Find where the given text appears and provide that cell's center as [X, Y] coordinate. 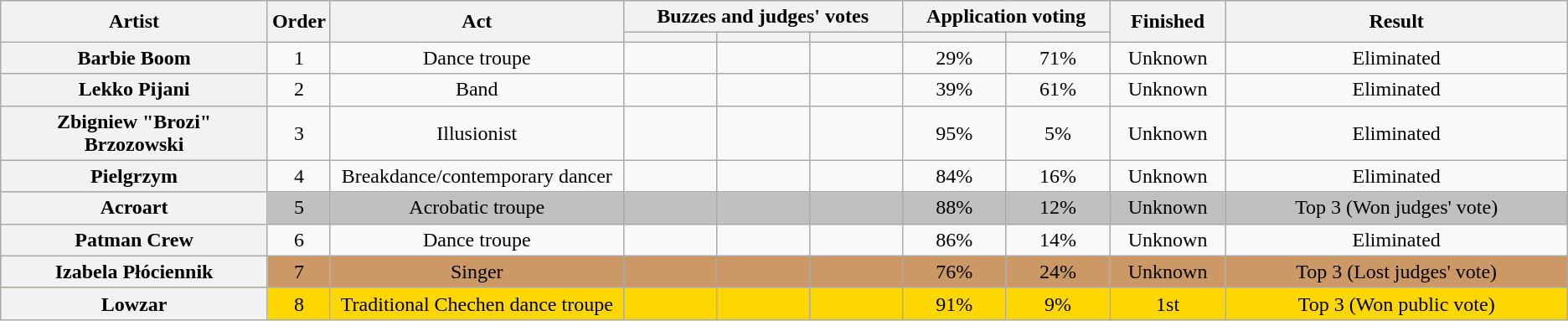
5 [298, 208]
9% [1058, 303]
4 [298, 176]
2 [298, 90]
Patman Crew [134, 240]
91% [954, 303]
86% [954, 240]
Illusionist [477, 132]
Order [298, 22]
8 [298, 303]
Result [1396, 22]
88% [954, 208]
Barbie Boom [134, 58]
39% [954, 90]
5% [1058, 132]
Acroart [134, 208]
6 [298, 240]
Act [477, 22]
Artist [134, 22]
Traditional Chechen dance troupe [477, 303]
24% [1058, 272]
76% [954, 272]
95% [954, 132]
Lekko Pijani [134, 90]
Lowzar [134, 303]
14% [1058, 240]
1st [1168, 303]
Top 3 (Won judges' vote) [1396, 208]
3 [298, 132]
71% [1058, 58]
Top 3 (Won public vote) [1396, 303]
61% [1058, 90]
Zbigniew "Brozi" Brzozowski [134, 132]
Band [477, 90]
Pielgrzym [134, 176]
Breakdance/contemporary dancer [477, 176]
Finished [1168, 22]
Buzzes and judges' votes [762, 17]
Izabela Płóciennik [134, 272]
12% [1058, 208]
84% [954, 176]
Application voting [1006, 17]
7 [298, 272]
16% [1058, 176]
Singer [477, 272]
1 [298, 58]
Top 3 (Lost judges' vote) [1396, 272]
29% [954, 58]
Acrobatic troupe [477, 208]
